Return [X, Y] of the center of cell containing provided text 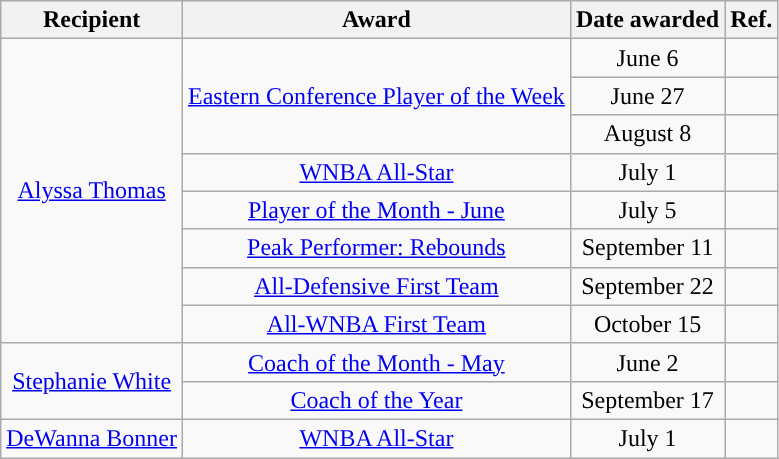
August 8 [647, 134]
September 22 [647, 286]
Alyssa Thomas [92, 191]
July 5 [647, 210]
September 11 [647, 248]
June 2 [647, 362]
Ref. [752, 20]
All-WNBA First Team [376, 324]
Award [376, 20]
Recipient [92, 20]
DeWanna Bonner [92, 438]
Coach of the Month - May [376, 362]
September 17 [647, 400]
Date awarded [647, 20]
Coach of the Year [376, 400]
Peak Performer: Rebounds [376, 248]
June 27 [647, 96]
Player of the Month - June [376, 210]
June 6 [647, 58]
Eastern Conference Player of the Week [376, 96]
All-Defensive First Team [376, 286]
Stephanie White [92, 381]
October 15 [647, 324]
